Provide the [x, y] coordinate of the cell's center where the given text is located.  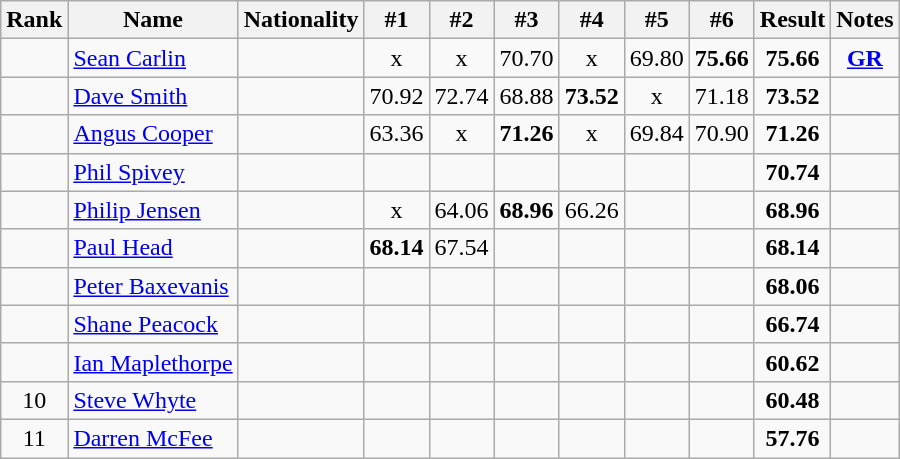
Sean Carlin [153, 58]
Angus Cooper [153, 134]
Philip Jensen [153, 210]
Shane Peacock [153, 324]
63.36 [396, 134]
60.48 [792, 400]
Notes [865, 20]
Nationality [301, 20]
GR [865, 58]
71.18 [722, 96]
#1 [396, 20]
Phil Spivey [153, 172]
Peter Baxevanis [153, 286]
11 [34, 438]
66.74 [792, 324]
Result [792, 20]
Ian Maplethorpe [153, 362]
#2 [462, 20]
70.90 [722, 134]
Paul Head [153, 248]
69.84 [656, 134]
67.54 [462, 248]
66.26 [592, 210]
70.70 [526, 58]
Darren McFee [153, 438]
68.88 [526, 96]
#3 [526, 20]
69.80 [656, 58]
68.06 [792, 286]
60.62 [792, 362]
64.06 [462, 210]
Rank [34, 20]
Name [153, 20]
#4 [592, 20]
70.92 [396, 96]
57.76 [792, 438]
72.74 [462, 96]
#5 [656, 20]
70.74 [792, 172]
Dave Smith [153, 96]
Steve Whyte [153, 400]
10 [34, 400]
#6 [722, 20]
